Return the [X, Y] coordinate for the center point of the cell that contains the specified text.  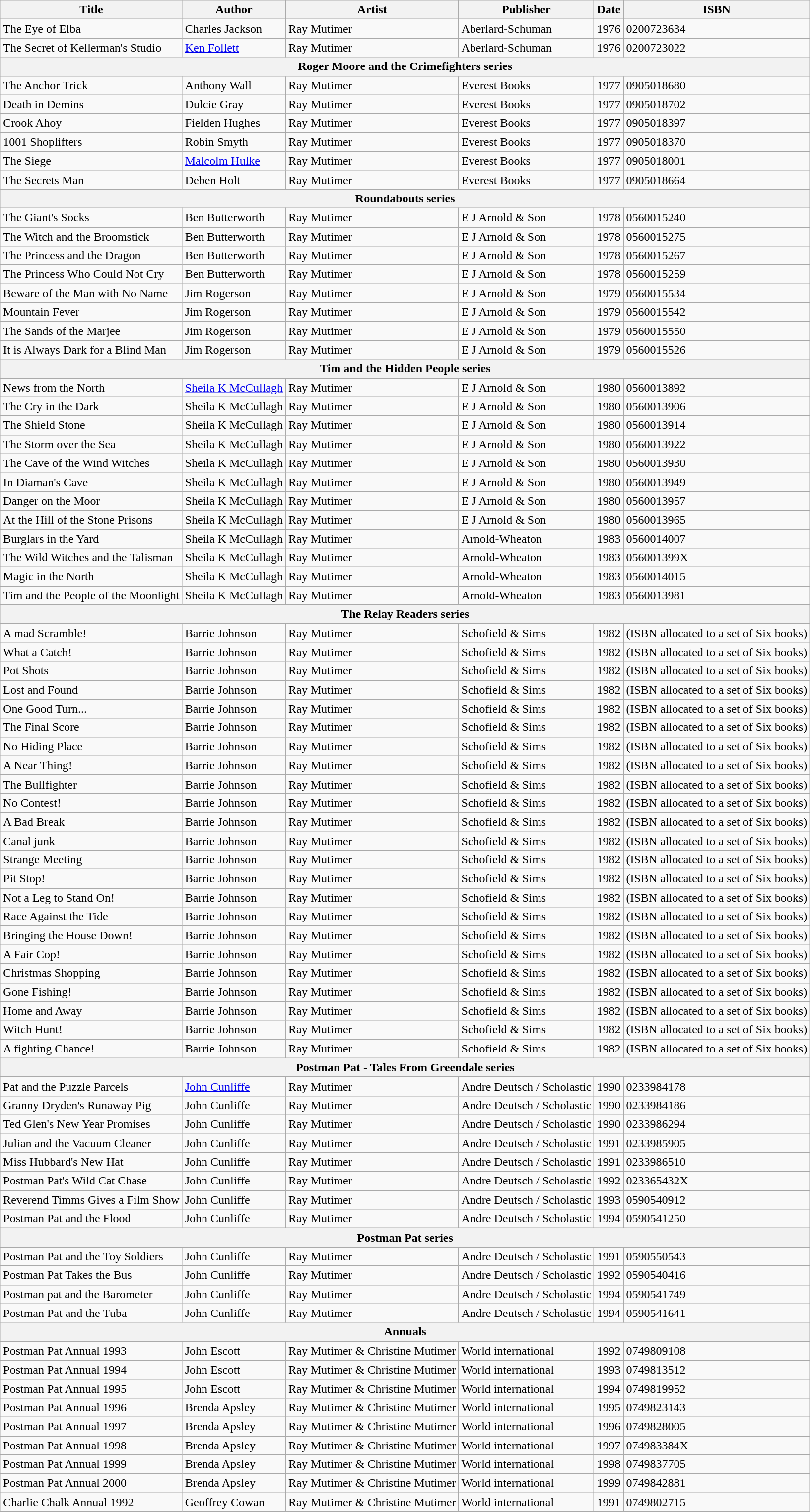
Title [91, 10]
Ken Follett [234, 48]
The Princess Who Could Not Cry [91, 274]
0560015534 [717, 293]
Reverend Timms Gives a Film Show [91, 1200]
Miss Hubbard's New Hat [91, 1162]
Bringing the House Down! [91, 935]
A fighting Chance! [91, 1049]
Fielden Hughes [234, 123]
0749819952 [717, 1388]
1996 [608, 1426]
0200723634 [717, 29]
Christmas Shopping [91, 973]
0905018680 [717, 85]
0905018001 [717, 161]
The Siege [91, 161]
0233984186 [717, 1105]
No Hiding Place [91, 746]
0560013930 [717, 463]
The Wild Witches and the Talisman [91, 558]
1001 Shoplifters [91, 142]
0590540912 [717, 1200]
Anthony Wall [234, 85]
One Good Turn... [91, 709]
A mad Scramble! [91, 633]
A Bad Break [91, 822]
Canal junk [91, 841]
056001399X [717, 558]
0590541641 [717, 1313]
Witch Hunt! [91, 1030]
0905018370 [717, 142]
Magic in the North [91, 577]
Postman Pat Annual 1996 [91, 1407]
0560013906 [717, 406]
Postman Pat Takes the Bus [91, 1275]
Tim and the People of the Moonlight [91, 595]
Publisher [526, 10]
Author [234, 10]
0560015526 [717, 350]
News from the North [91, 388]
0233986294 [717, 1124]
1995 [608, 1407]
The Giant's Socks [91, 217]
1998 [608, 1464]
The Princess and the Dragon [91, 256]
0590550543 [717, 1256]
ISBN [717, 10]
0560013965 [717, 520]
A Fair Cop! [91, 954]
0560013949 [717, 482]
Postman pat and the Barometer [91, 1294]
Danger on the Moor [91, 501]
0560013892 [717, 388]
Death in Demins [91, 104]
Beware of the Man with No Name [91, 293]
0560014015 [717, 577]
It is Always Dark for a Blind Man [91, 350]
Mountain Fever [91, 312]
The Secrets Man [91, 180]
0560015275 [717, 237]
A Near Thing! [91, 765]
Race Against the Tide [91, 917]
The Sands of the Marjee [91, 331]
0560015542 [717, 312]
0560015550 [717, 331]
The Cry in the Dark [91, 406]
What a Catch! [91, 652]
0560015267 [717, 256]
0233986510 [717, 1162]
Date [608, 10]
0905018397 [717, 123]
Postman Pat Annual 1997 [91, 1426]
Roundabouts series [405, 198]
0749823143 [717, 1407]
0749828005 [717, 1426]
0560013957 [717, 501]
Postman Pat Annual 2000 [91, 1483]
Postman Pat and the Flood [91, 1219]
0233984178 [717, 1086]
Pat and the Puzzle Parcels [91, 1086]
Dulcie Gray [234, 104]
Postman Pat Annual 1999 [91, 1464]
Granny Dryden's Runaway Pig [91, 1105]
The Anchor Trick [91, 85]
0905018664 [717, 180]
Home and Away [91, 1011]
Postman Pat series [405, 1238]
Julian and the Vacuum Cleaner [91, 1143]
The Bullfighter [91, 784]
Burglars in the Yard [91, 538]
0749802715 [717, 1502]
0560015259 [717, 274]
Postman Pat Annual 1998 [91, 1446]
Postman Pat and the Toy Soldiers [91, 1256]
0749837705 [717, 1464]
1997 [608, 1446]
0749809108 [717, 1351]
0590541749 [717, 1294]
Postman Pat Annual 1994 [91, 1370]
Artist [372, 10]
At the Hill of the Stone Prisons [91, 520]
Tim and the Hidden People series [405, 369]
Gone Fishing! [91, 992]
The Secret of Kellerman's Studio [91, 48]
Geoffrey Cowan [234, 1502]
0749842881 [717, 1483]
In Diaman's Cave [91, 482]
Strange Meeting [91, 860]
Not a Leg to Stand On! [91, 898]
Postman Pat - Tales From Greendale series [405, 1067]
074983384X [717, 1446]
Pot Shots [91, 671]
The Shield Stone [91, 425]
0233985905 [717, 1143]
Lost and Found [91, 690]
Pit Stop! [91, 879]
0560014007 [717, 538]
Annuals [405, 1332]
The Relay Readers series [405, 614]
Crook Ahoy [91, 123]
The Cave of the Wind Witches [91, 463]
0590541250 [717, 1219]
Charlie Chalk Annual 1992 [91, 1502]
The Eye of Elba [91, 29]
The Final Score [91, 727]
No Contest! [91, 803]
Postman Pat and the Tuba [91, 1313]
0560013914 [717, 425]
Charles Jackson [234, 29]
0590540416 [717, 1275]
Postman Pat Annual 1995 [91, 1388]
1999 [608, 1483]
The Witch and the Broomstick [91, 237]
Malcolm Hulke [234, 161]
The Storm over the Sea [91, 444]
023365432X [717, 1181]
Deben Holt [234, 180]
0905018702 [717, 104]
0200723022 [717, 48]
0749813512 [717, 1370]
Robin Smyth [234, 142]
0560015240 [717, 217]
Postman Pat Annual 1993 [91, 1351]
Ted Glen's New Year Promises [91, 1124]
Postman Pat's Wild Cat Chase [91, 1181]
Roger Moore and the Crimefighters series [405, 66]
0560013922 [717, 444]
0560013981 [717, 595]
